Extract the [x, y] coordinate from the center of the cell holding the provided text.  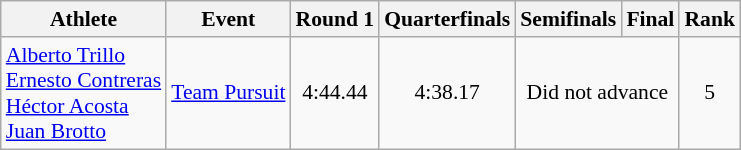
Did not advance [597, 93]
4:44.44 [334, 93]
Alberto TrilloErnesto ContrerasHéctor AcostaJuan Brotto [84, 93]
5 [710, 93]
Round 1 [334, 19]
Team Pursuit [228, 93]
Rank [710, 19]
4:38.17 [447, 93]
Quarterfinals [447, 19]
Athlete [84, 19]
Semifinals [568, 19]
Event [228, 19]
Final [650, 19]
